For the text-containing cell, return its midpoint in (x, y) coordinate format. 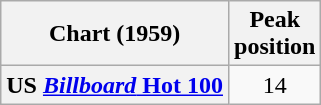
14 (275, 85)
US Billboard Hot 100 (115, 85)
Peakposition (275, 34)
Chart (1959) (115, 34)
